Extract the [x, y] coordinate from the center of the cell holding the provided text.  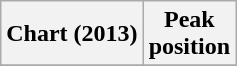
Chart (2013) [72, 34]
Peakposition [189, 34]
